Detect which cell encompasses the target text, then output its [x, y] center coordinate. 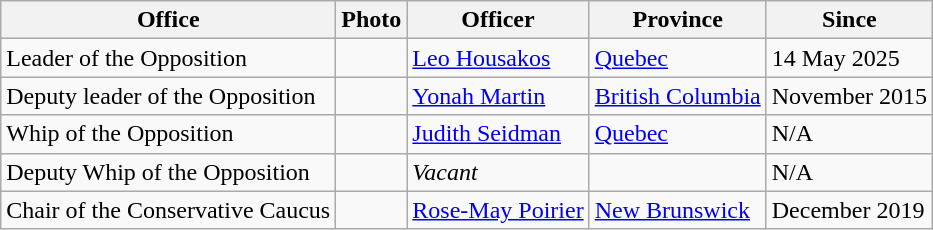
Yonah Martin [498, 96]
Deputy Whip of the Opposition [168, 172]
Whip of the Opposition [168, 134]
Judith Seidman [498, 134]
Vacant [498, 172]
Leo Housakos [498, 58]
Province [678, 20]
Since [849, 20]
November 2015 [849, 96]
Chair of the Conservative Caucus [168, 210]
Officer [498, 20]
Rose-May Poirier [498, 210]
Leader of the Opposition [168, 58]
14 May 2025 [849, 58]
Office [168, 20]
Photo [372, 20]
New Brunswick [678, 210]
Deputy leader of the Opposition [168, 96]
British Columbia [678, 96]
December 2019 [849, 210]
